Locate the cell with the specified text and output its [x, y] center coordinate. 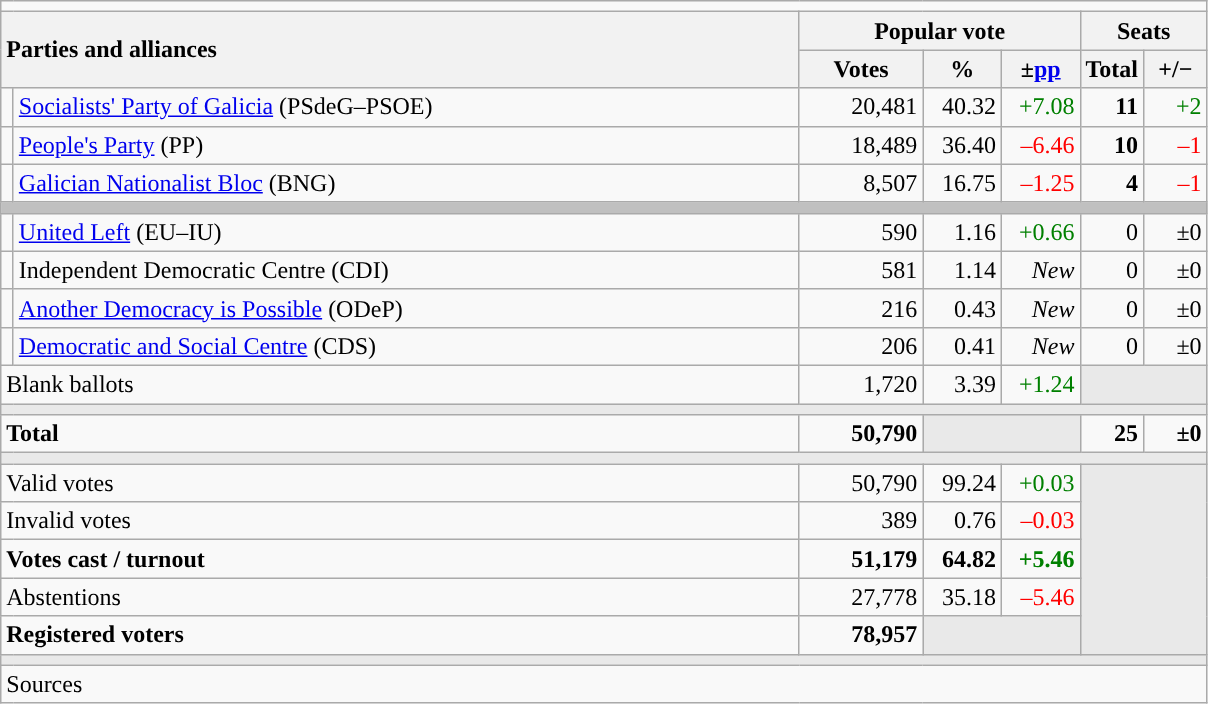
Independent Democratic Centre (CDI) [406, 270]
64.82 [962, 559]
99.24 [962, 483]
16.75 [962, 183]
Valid votes [400, 483]
Seats [1144, 31]
18,489 [861, 145]
581 [861, 270]
+1.24 [1040, 384]
Galician Nationalist Bloc (BNG) [406, 183]
±pp [1040, 69]
36.40 [962, 145]
Democratic and Social Centre (CDS) [406, 346]
United Left (EU–IU) [406, 232]
+0.03 [1040, 483]
78,957 [861, 635]
20,481 [861, 107]
+0.66 [1040, 232]
Registered voters [400, 635]
–6.46 [1040, 145]
1.16 [962, 232]
25 [1112, 434]
40.32 [962, 107]
27,778 [861, 597]
1,720 [861, 384]
% [962, 69]
+2 [1176, 107]
0.76 [962, 521]
Blank ballots [400, 384]
Another Democracy is Possible (ODeP) [406, 308]
–5.46 [1040, 597]
8,507 [861, 183]
10 [1112, 145]
Sources [604, 684]
Socialists' Party of Galicia (PSdeG–PSOE) [406, 107]
+/− [1176, 69]
3.39 [962, 384]
51,179 [861, 559]
–0.03 [1040, 521]
Parties and alliances [400, 50]
206 [861, 346]
35.18 [962, 597]
Popular vote [940, 31]
+7.08 [1040, 107]
0.43 [962, 308]
People's Party (PP) [406, 145]
4 [1112, 183]
+5.46 [1040, 559]
–1.25 [1040, 183]
0.41 [962, 346]
Invalid votes [400, 521]
11 [1112, 107]
Votes cast / turnout [400, 559]
Votes [861, 69]
590 [861, 232]
216 [861, 308]
389 [861, 521]
Abstentions [400, 597]
1.14 [962, 270]
